Output the [x, y] coordinate of the center of the cell containing the given text.  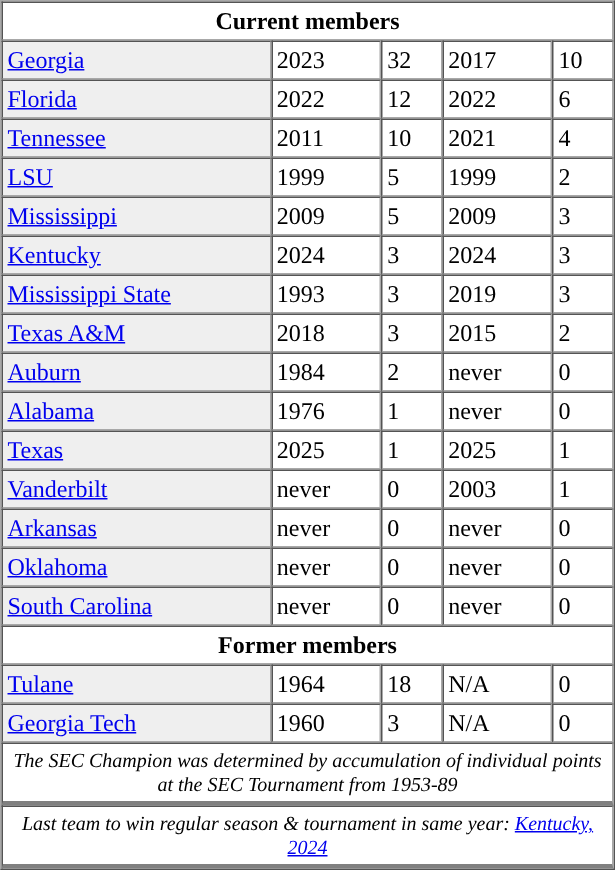
Texas A&M [136, 334]
Vanderbilt [136, 490]
Last team to win regular season & tournament in same year: Kentucky, 2024 [308, 838]
18 [412, 684]
Current members [308, 22]
Texas [136, 450]
6 [584, 100]
Georgia Tech [136, 724]
LSU [136, 178]
Kentucky [136, 256]
Tennessee [136, 138]
2019 [497, 294]
2018 [326, 334]
1993 [326, 294]
2015 [497, 334]
1984 [326, 372]
Oklahoma [136, 568]
Mississippi [136, 216]
2011 [326, 138]
Former members [308, 646]
2023 [326, 60]
32 [412, 60]
Florida [136, 100]
2017 [497, 60]
Auburn [136, 372]
2003 [497, 490]
South Carolina [136, 606]
2021 [497, 138]
The SEC Champion was determined by accumulation of individual points at the SEC Tournament from 1953-89 [308, 774]
Georgia [136, 60]
1976 [326, 412]
Mississippi State [136, 294]
Tulane [136, 684]
1960 [326, 724]
4 [584, 138]
Alabama [136, 412]
12 [412, 100]
1964 [326, 684]
Arkansas [136, 528]
